Find where the given text appears and provide that cell's center as (X, Y) coordinate. 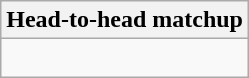
Head-to-head matchup (125, 20)
